Provide the (X, Y) coordinate of the cell's center where the given text is located.  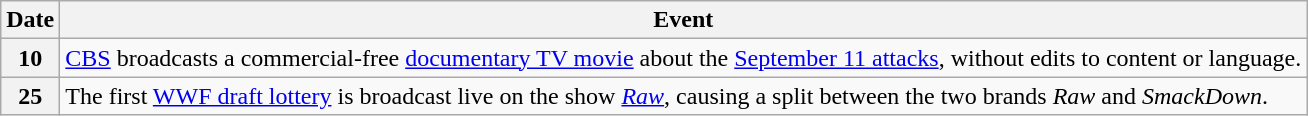
The first WWF draft lottery is broadcast live on the show Raw, causing a split between the two brands Raw and SmackDown. (684, 96)
25 (30, 96)
CBS broadcasts a commercial-free documentary TV movie about the September 11 attacks, without edits to content or language. (684, 58)
Event (684, 20)
10 (30, 58)
Date (30, 20)
